Extract the [x, y] coordinate from the center of the cell holding the provided text.  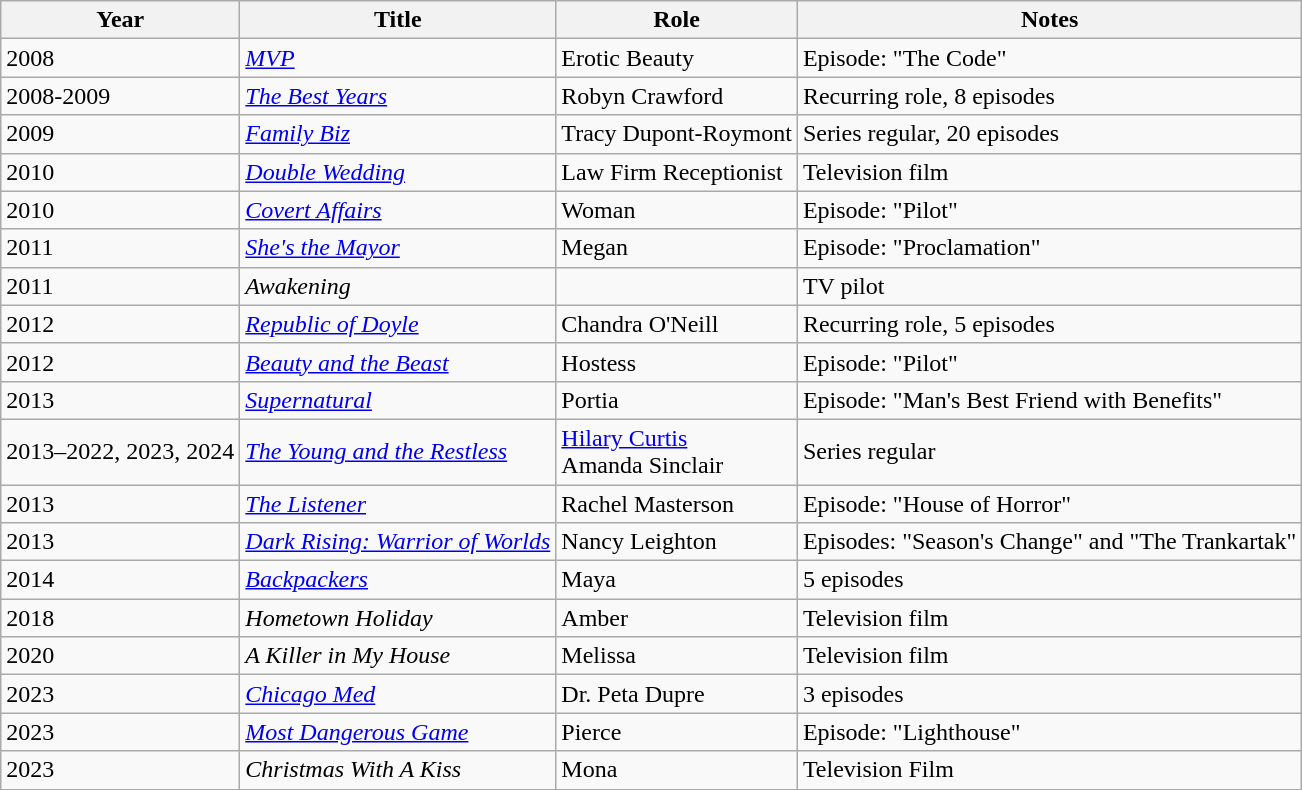
Dr. Peta Dupre [677, 694]
Covert Affairs [398, 210]
Law Firm Receptionist [677, 172]
Notes [1050, 20]
Pierce [677, 732]
Christmas With A Kiss [398, 770]
Nancy Leighton [677, 542]
Dark Rising: Warrior of Worlds [398, 542]
Hilary CurtisAmanda Sinclair [677, 452]
Family Biz [398, 134]
Tracy Dupont-Roymont [677, 134]
Episode: "House of Horror" [1050, 503]
Backpackers [398, 580]
A Killer in My House [398, 656]
Role [677, 20]
Melissa [677, 656]
Double Wedding [398, 172]
MVP [398, 58]
The Best Years [398, 96]
Rachel Masterson [677, 503]
3 episodes [1050, 694]
TV pilot [1050, 286]
Hostess [677, 362]
2018 [120, 618]
Republic of Doyle [398, 324]
Recurring role, 5 episodes [1050, 324]
The Listener [398, 503]
Amber [677, 618]
Episode: "The Code" [1050, 58]
2013–2022, 2023, 2024 [120, 452]
2008-2009 [120, 96]
Chicago Med [398, 694]
Chandra O'Neill [677, 324]
Woman [677, 210]
Megan [677, 248]
Episodes: "Season's Change" and "The Trankartak" [1050, 542]
Hometown Holiday [398, 618]
Supernatural [398, 400]
Series regular, 20 episodes [1050, 134]
2009 [120, 134]
Mona [677, 770]
Most Dangerous Game [398, 732]
She's the Mayor [398, 248]
Portia [677, 400]
2020 [120, 656]
Beauty and the Beast [398, 362]
Erotic Beauty [677, 58]
Robyn Crawford [677, 96]
Recurring role, 8 episodes [1050, 96]
Television Film [1050, 770]
Maya [677, 580]
2014 [120, 580]
2008 [120, 58]
Series regular [1050, 452]
Year [120, 20]
Episode: "Lighthouse" [1050, 732]
Awakening [398, 286]
Episode: "Proclamation" [1050, 248]
5 episodes [1050, 580]
Title [398, 20]
Episode: "Man's Best Friend with Benefits" [1050, 400]
The Young and the Restless [398, 452]
